Determine the (X, Y) coordinate at the center of the cell enclosing the given text.  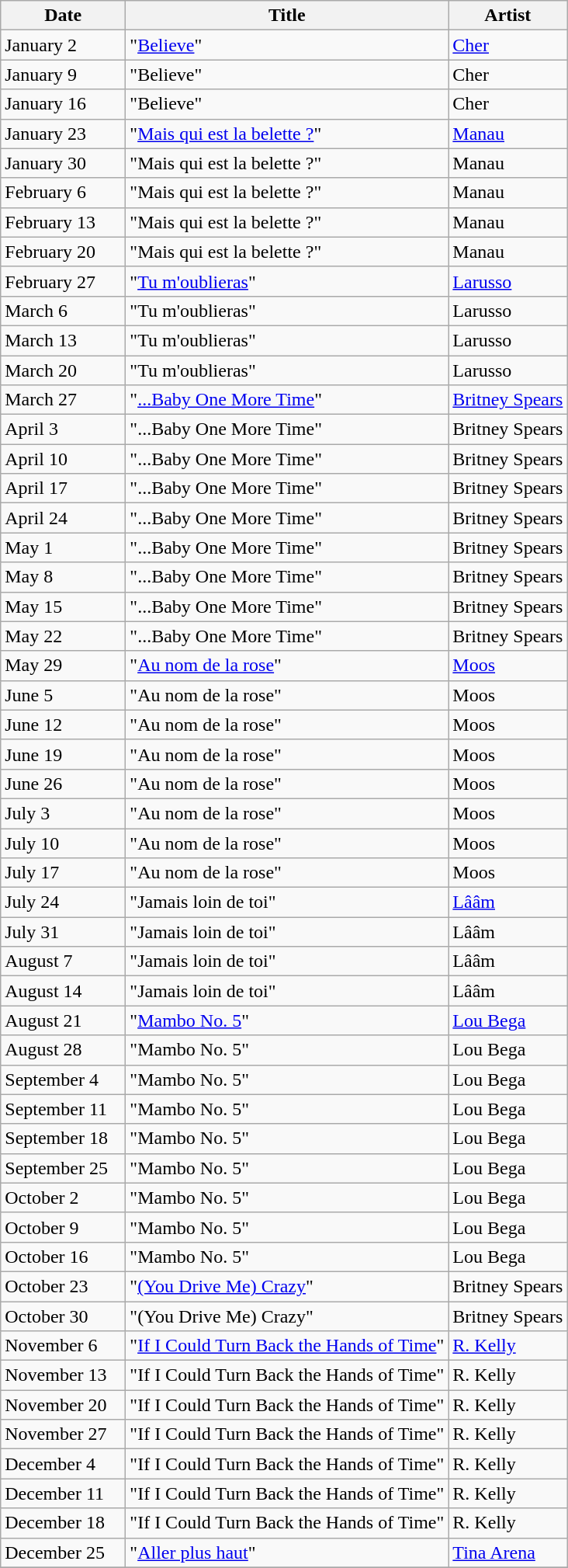
September 25 (64, 1168)
August 21 (64, 1020)
June 5 (64, 695)
April 24 (64, 518)
May 22 (64, 636)
January 30 (64, 163)
Tina Arena (507, 1552)
April 17 (64, 488)
October 23 (64, 1286)
August 28 (64, 1050)
March 13 (64, 340)
March 6 (64, 311)
July 3 (64, 813)
December 25 (64, 1552)
January 16 (64, 104)
June 12 (64, 725)
August 14 (64, 991)
April 3 (64, 429)
January 9 (64, 75)
February 13 (64, 222)
December 18 (64, 1523)
July 31 (64, 932)
March 27 (64, 400)
March 20 (64, 370)
December 4 (64, 1464)
November 13 (64, 1375)
November 20 (64, 1405)
June 26 (64, 784)
May 15 (64, 607)
May 1 (64, 548)
October 9 (64, 1227)
October 30 (64, 1316)
May 29 (64, 666)
November 27 (64, 1434)
July 24 (64, 902)
February 6 (64, 193)
September 18 (64, 1139)
September 4 (64, 1080)
Artist (507, 16)
May 8 (64, 577)
September 11 (64, 1109)
July 10 (64, 843)
February 20 (64, 252)
December 11 (64, 1493)
July 17 (64, 873)
February 27 (64, 281)
"Aller plus haut" (287, 1552)
August 7 (64, 961)
November 6 (64, 1346)
January 23 (64, 134)
October 16 (64, 1257)
January 2 (64, 45)
April 10 (64, 459)
Title (287, 16)
June 19 (64, 754)
Date (64, 16)
October 2 (64, 1198)
